Provide the [X, Y] coordinate of the cell's center where the given text is located.  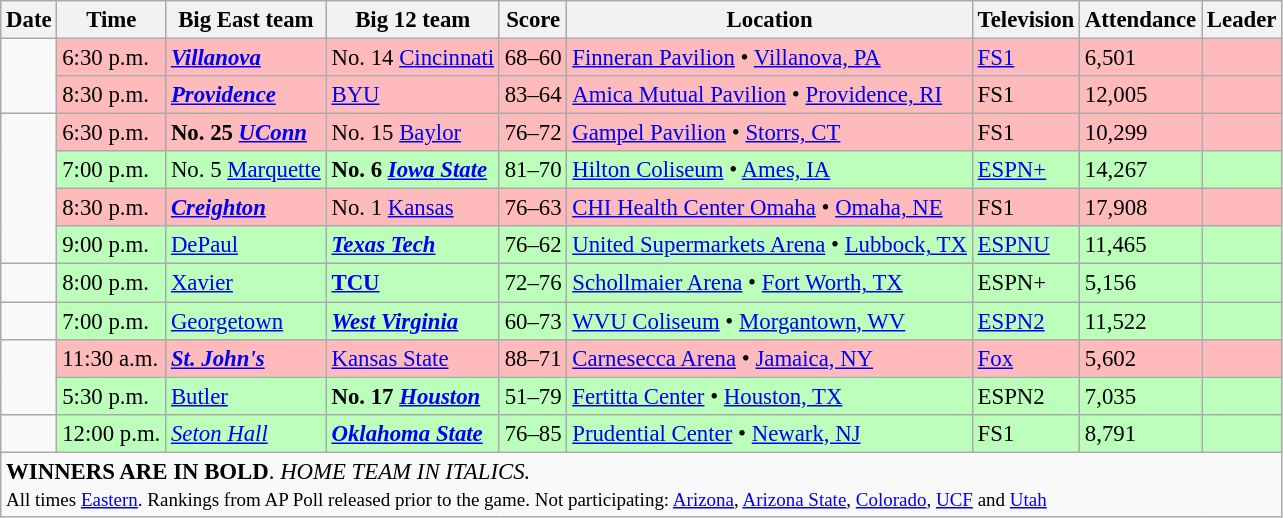
Hilton Coliseum • Ames, IA [770, 170]
14,267 [1141, 170]
9:00 p.m. [112, 245]
76–72 [533, 133]
United Supermarkets Arena • Lubbock, TX [770, 245]
76–85 [533, 433]
83–64 [533, 95]
72–76 [533, 283]
5,156 [1141, 283]
No. 17 Houston [412, 396]
Georgetown [246, 321]
Leader [1242, 20]
Date [29, 20]
ESPNU [1026, 245]
West Virginia [412, 321]
Butler [246, 396]
6,501 [1141, 58]
Schollmaier Arena • Fort Worth, TX [770, 283]
No. 1 Kansas [412, 208]
Television [1026, 20]
WVU Coliseum • Morgantown, WV [770, 321]
Prudential Center • Newark, NJ [770, 433]
11:30 a.m. [112, 358]
CHI Health Center Omaha • Omaha, NE [770, 208]
17,908 [1141, 208]
Carnesecca Arena • Jamaica, NY [770, 358]
5:30 p.m. [112, 396]
Big 12 team [412, 20]
11,522 [1141, 321]
Seton Hall [246, 433]
Xavier [246, 283]
Oklahoma State [412, 433]
No. 14 Cincinnati [412, 58]
12:00 p.m. [112, 433]
No. 5 Marquette [246, 170]
No. 6 Iowa State [412, 170]
No. 15 Baylor [412, 133]
76–63 [533, 208]
Gampel Pavilion • Storrs, CT [770, 133]
Villanova [246, 58]
Big East team [246, 20]
88–71 [533, 358]
Location [770, 20]
51–79 [533, 396]
Finneran Pavilion • Villanova, PA [770, 58]
60–73 [533, 321]
Kansas State [412, 358]
Time [112, 20]
St. John's [246, 358]
76–62 [533, 245]
Amica Mutual Pavilion • Providence, RI [770, 95]
Score [533, 20]
11,465 [1141, 245]
Providence [246, 95]
Texas Tech [412, 245]
DePaul [246, 245]
TCU [412, 283]
68–60 [533, 58]
7,035 [1141, 396]
Creighton [246, 208]
BYU [412, 95]
8:00 p.m. [112, 283]
81–70 [533, 170]
8,791 [1141, 433]
Fox [1026, 358]
12,005 [1141, 95]
Fertitta Center • Houston, TX [770, 396]
No. 25 UConn [246, 133]
5,602 [1141, 358]
Attendance [1141, 20]
10,299 [1141, 133]
